Return (x, y) of the center of cell containing provided text 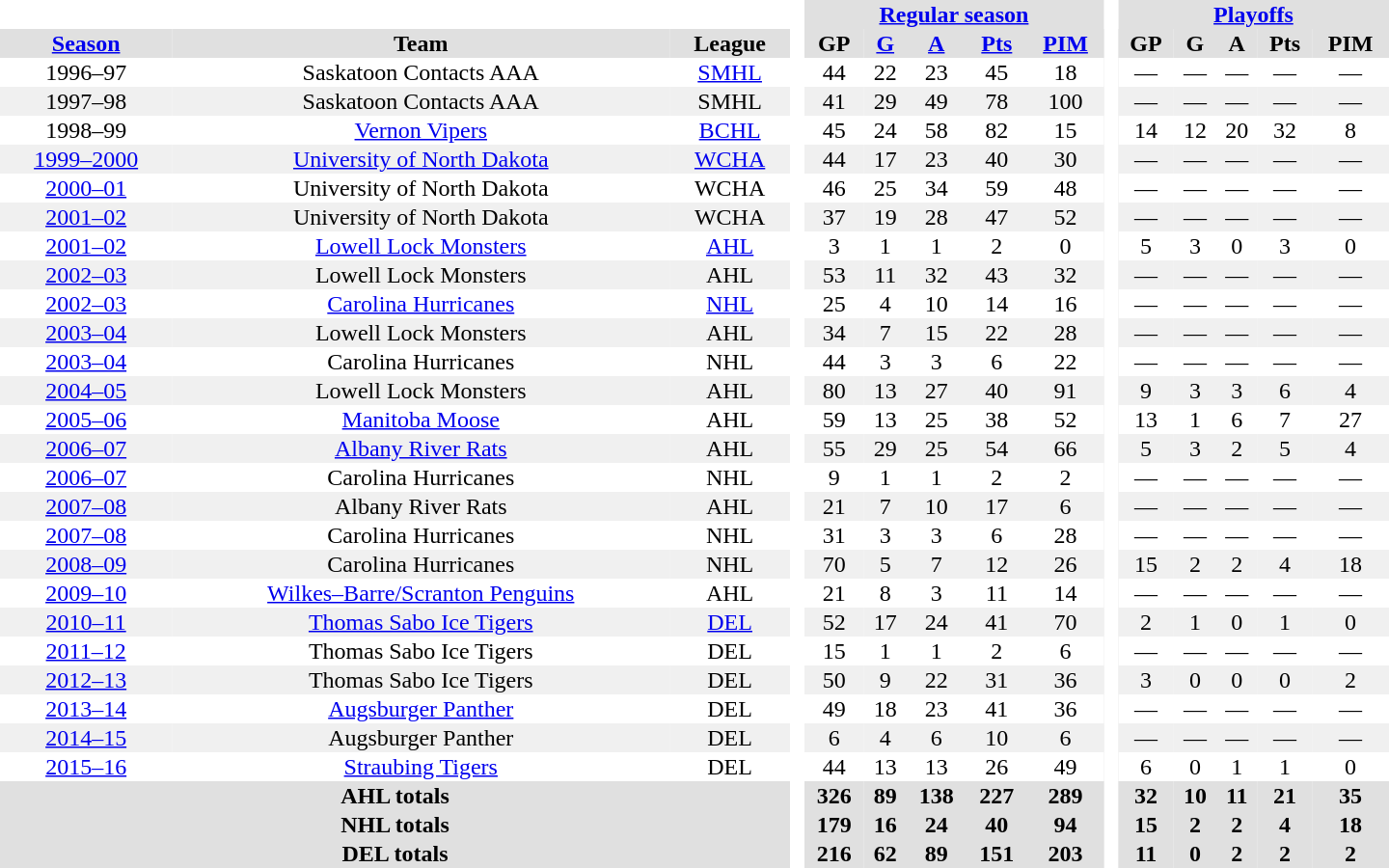
38 (997, 420)
20 (1237, 130)
1998–99 (86, 130)
37 (833, 217)
203 (1066, 854)
2005–06 (86, 420)
82 (997, 130)
Regular season (953, 14)
43 (997, 275)
2012–13 (86, 680)
2011–12 (86, 651)
66 (1066, 448)
100 (1066, 101)
League (729, 43)
30 (1066, 159)
50 (833, 680)
DEL totals (395, 854)
53 (833, 275)
2009–10 (86, 593)
46 (833, 188)
216 (833, 854)
AHL totals (395, 796)
2000–01 (86, 188)
2004–05 (86, 391)
1999–2000 (86, 159)
Manitoba Moose (421, 420)
2013–14 (86, 709)
58 (936, 130)
Vernon Vipers (421, 130)
Straubing Tigers (421, 767)
289 (1066, 796)
NHL totals (395, 825)
BCHL (729, 130)
48 (1066, 188)
2014–15 (86, 738)
Wilkes–Barre/Scranton Penguins (421, 593)
Playoffs (1254, 14)
151 (997, 854)
2008–09 (86, 564)
78 (997, 101)
179 (833, 825)
94 (1066, 825)
19 (885, 217)
326 (833, 796)
80 (833, 391)
138 (936, 796)
227 (997, 796)
91 (1066, 391)
47 (997, 217)
Team (421, 43)
55 (833, 448)
2015–16 (86, 767)
Season (86, 43)
35 (1350, 796)
2010–11 (86, 622)
54 (997, 448)
1996–97 (86, 72)
62 (885, 854)
1997–98 (86, 101)
